Find where the given text appears and provide that cell's center as [x, y] coordinate. 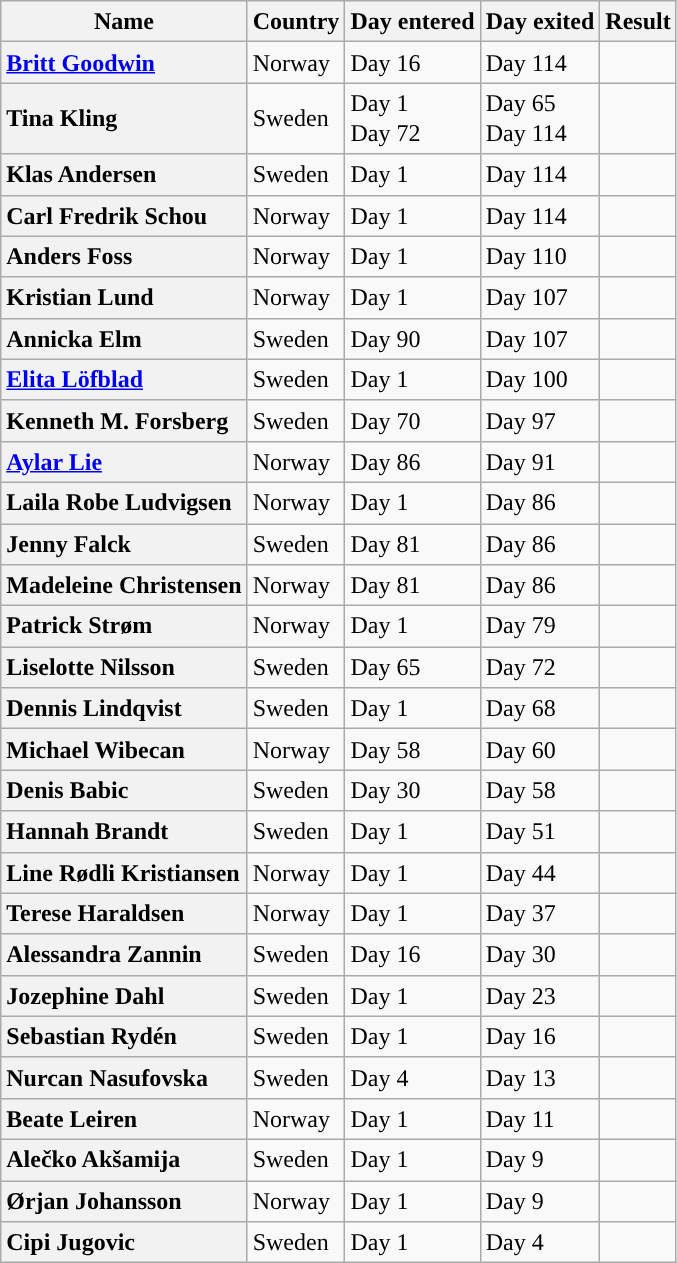
Day 51 [540, 832]
Day 70 [412, 420]
Name [124, 22]
Aylar Lie [124, 462]
Terese Haraldsen [124, 914]
Day exited [540, 22]
Dennis Lindqvist [124, 708]
Day 44 [540, 872]
Nurcan Nasufovska [124, 1078]
Day entered [412, 22]
Day 97 [540, 420]
Day 11 [540, 1118]
Patrick Strøm [124, 626]
Ørjan Johansson [124, 1200]
Madeleine Christensen [124, 586]
Day 65Day 114 [540, 118]
Day 37 [540, 914]
Day 79 [540, 626]
Liselotte Nilsson [124, 668]
Jozephine Dahl [124, 996]
Day 60 [540, 750]
Sebastian Rydén [124, 1036]
Britt Goodwin [124, 62]
Day 65 [412, 668]
Michael Wibecan [124, 750]
Anders Foss [124, 256]
Kenneth M. Forsberg [124, 420]
Kristian Lund [124, 298]
Annicka Elm [124, 338]
Day 23 [540, 996]
Jenny Falck [124, 544]
Klas Andersen [124, 174]
Day 13 [540, 1078]
Elita Löfblad [124, 380]
Alečko Akšamija [124, 1160]
Day 110 [540, 256]
Denis Babic [124, 790]
Beate Leiren [124, 1118]
Cipi Jugovic [124, 1242]
Day 100 [540, 380]
Day 91 [540, 462]
Line Rødli Kristiansen [124, 872]
Alessandra Zannin [124, 954]
Laila Robe Ludvigsen [124, 502]
Day 90 [412, 338]
Carl Fredrik Schou [124, 216]
Day 72 [540, 668]
Result [638, 22]
Country [296, 22]
Day 1Day 72 [412, 118]
Hannah Brandt [124, 832]
Tina Kling [124, 118]
Day 68 [540, 708]
